Provide the [x, y] coordinate of the cell's center where the given text is located.  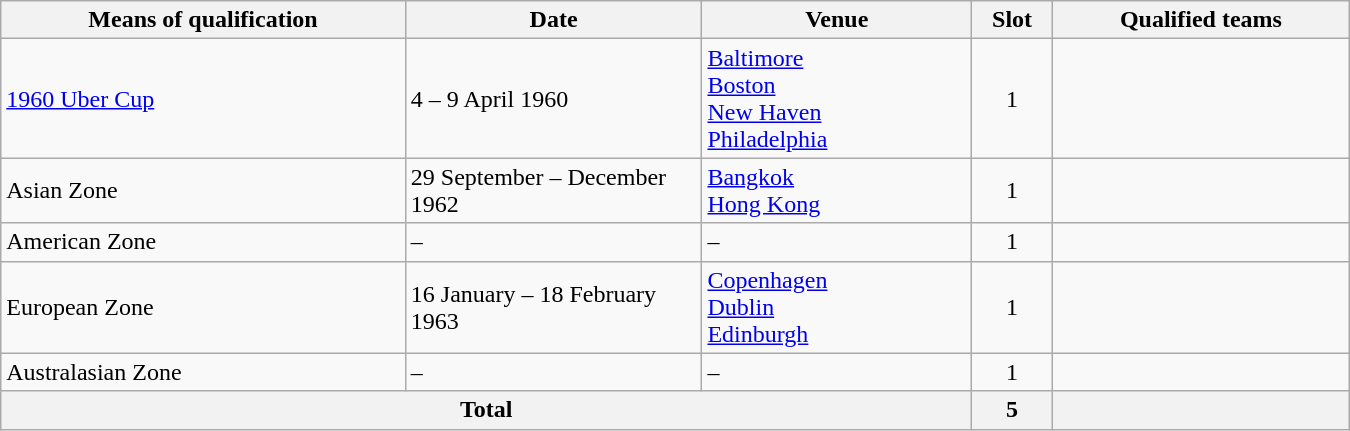
European Zone [204, 307]
Australasian Zone [204, 372]
Date [554, 20]
Total [486, 410]
American Zone [204, 242]
29 September – December 1962 [554, 190]
BaltimoreBostonNew HavenPhiladelphia [837, 98]
BangkokHong Kong [837, 190]
Asian Zone [204, 190]
Venue [837, 20]
Slot [1012, 20]
16 January – 18 February 1963 [554, 307]
Means of qualification [204, 20]
1960 Uber Cup [204, 98]
Qualified teams [1202, 20]
CopenhagenDublinEdinburgh [837, 307]
4 – 9 April 1960 [554, 98]
5 [1012, 410]
